Output the [X, Y] coordinate of the center of the cell containing the given text.  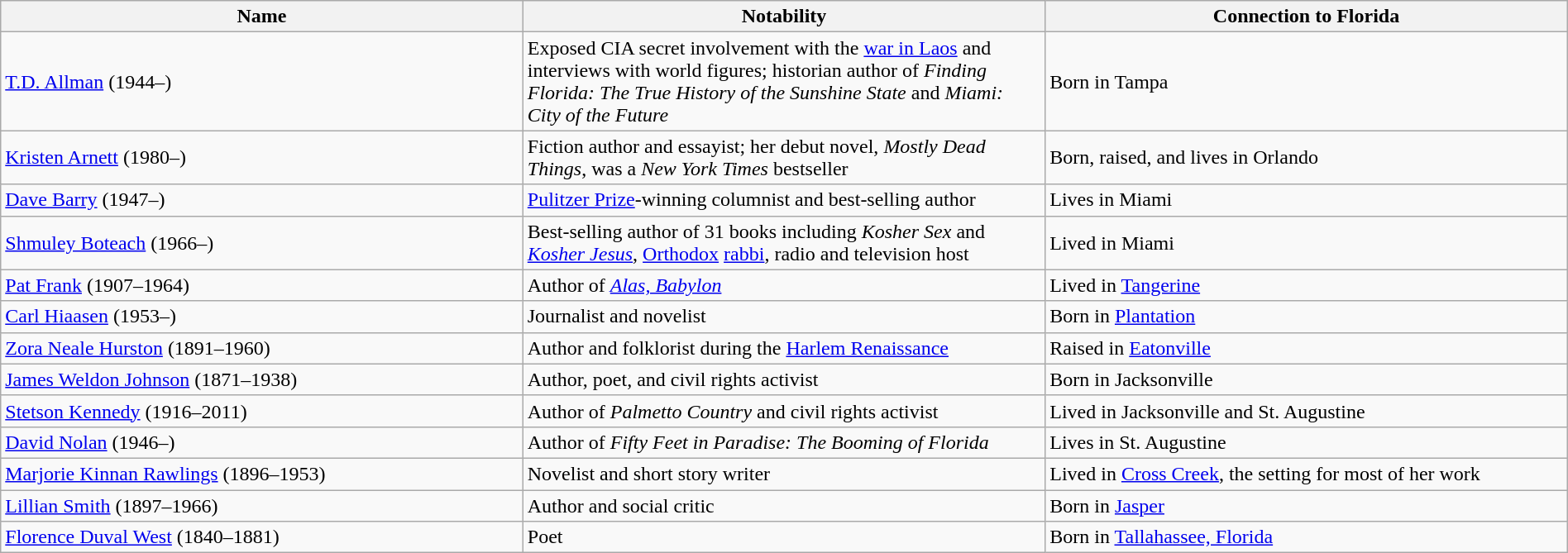
Poet [784, 537]
Name [262, 17]
Lillian Smith (1897–1966) [262, 505]
Stetson Kennedy (1916–2011) [262, 411]
Born in Jacksonville [1307, 379]
Author of Fifty Feet in Paradise: The Booming of Florida [784, 442]
Born, raised, and lives in Orlando [1307, 157]
Fiction author and essayist; her debut novel, Mostly Dead Things, was a New York Times bestseller [784, 157]
Lived in Cross Creek, the setting for most of her work [1307, 474]
Lived in Miami [1307, 243]
Lived in Jacksonville and St. Augustine [1307, 411]
Journalist and novelist [784, 317]
Zora Neale Hurston (1891–1960) [262, 348]
James Weldon Johnson (1871–1938) [262, 379]
Shmuley Boteach (1966–) [262, 243]
Lives in St. Augustine [1307, 442]
Novelist and short story writer [784, 474]
Connection to Florida [1307, 17]
David Nolan (1946–) [262, 442]
Author, poet, and civil rights activist [784, 379]
Author of Alas, Babylon [784, 285]
Best-selling author of 31 books including Kosher Sex and Kosher Jesus, Orthodox rabbi, radio and television host [784, 243]
Raised in Eatonville [1307, 348]
Carl Hiaasen (1953–) [262, 317]
Born in Plantation [1307, 317]
Kristen Arnett (1980–) [262, 157]
Author and folklorist during the Harlem Renaissance [784, 348]
Author and social critic [784, 505]
Pat Frank (1907–1964) [262, 285]
Florence Duval West (1840–1881) [262, 537]
Lived in Tangerine [1307, 285]
Author of Palmetto Country and civil rights activist [784, 411]
Born in Jasper [1307, 505]
T.D. Allman (1944–) [262, 81]
Marjorie Kinnan Rawlings (1896–1953) [262, 474]
Dave Barry (1947–) [262, 200]
Lives in Miami [1307, 200]
Pulitzer Prize-winning columnist and best-selling author [784, 200]
Born in Tampa [1307, 81]
Notability [784, 17]
Born in Tallahassee, Florida [1307, 537]
